Return the (x, y) coordinate for the center point of the cell that contains the specified text.  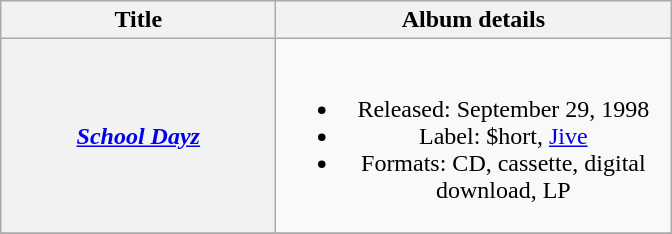
Released: September 29, 1998Label: $hort, JiveFormats: CD, cassette, digital download, LP (474, 136)
School Dayz (138, 136)
Album details (474, 20)
Title (138, 20)
